Identify which cell holds the provided text, then report its (x, y) central coordinate. 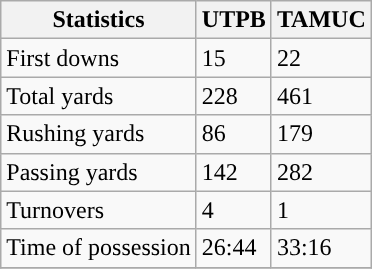
Turnovers (99, 210)
Time of possession (99, 248)
1 (321, 210)
142 (234, 172)
Statistics (99, 20)
TAMUC (321, 20)
4 (234, 210)
Rushing yards (99, 134)
86 (234, 134)
26:44 (234, 248)
First downs (99, 58)
15 (234, 58)
Passing yards (99, 172)
228 (234, 96)
33:16 (321, 248)
UTPB (234, 20)
Total yards (99, 96)
282 (321, 172)
22 (321, 58)
179 (321, 134)
461 (321, 96)
